From the cell containing the given text, extract its center point as (x, y) coordinate. 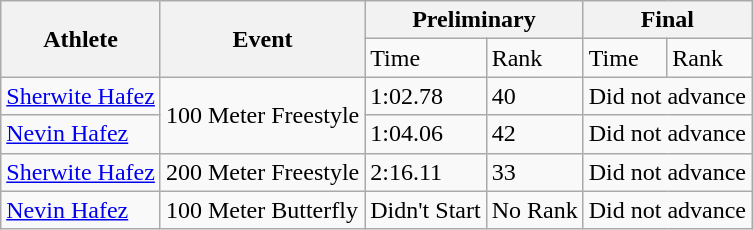
200 Meter Freestyle (262, 172)
42 (534, 134)
No Rank (534, 210)
2:16.11 (426, 172)
Athlete (81, 39)
1:02.78 (426, 96)
1:04.06 (426, 134)
33 (534, 172)
40 (534, 96)
Preliminary (474, 20)
Didn't Start (426, 210)
100 Meter Butterfly (262, 210)
Final (667, 20)
100 Meter Freestyle (262, 115)
Event (262, 39)
